Determine the (X, Y) coordinate at the center of the cell enclosing the given text.  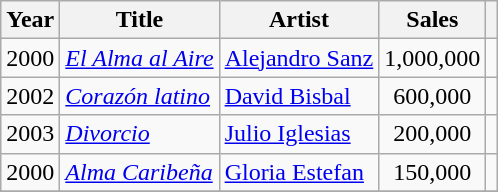
Artist (299, 20)
Alma Caribeña (140, 172)
150,000 (432, 172)
200,000 (432, 134)
Julio Iglesias (299, 134)
2002 (30, 96)
Year (30, 20)
Divorcio (140, 134)
Gloria Estefan (299, 172)
Corazón latino (140, 96)
El Alma al Aire (140, 58)
600,000 (432, 96)
2003 (30, 134)
Title (140, 20)
1,000,000 (432, 58)
Sales (432, 20)
David Bisbal (299, 96)
Alejandro Sanz (299, 58)
